For the text-containing cell, return its midpoint in (x, y) coordinate format. 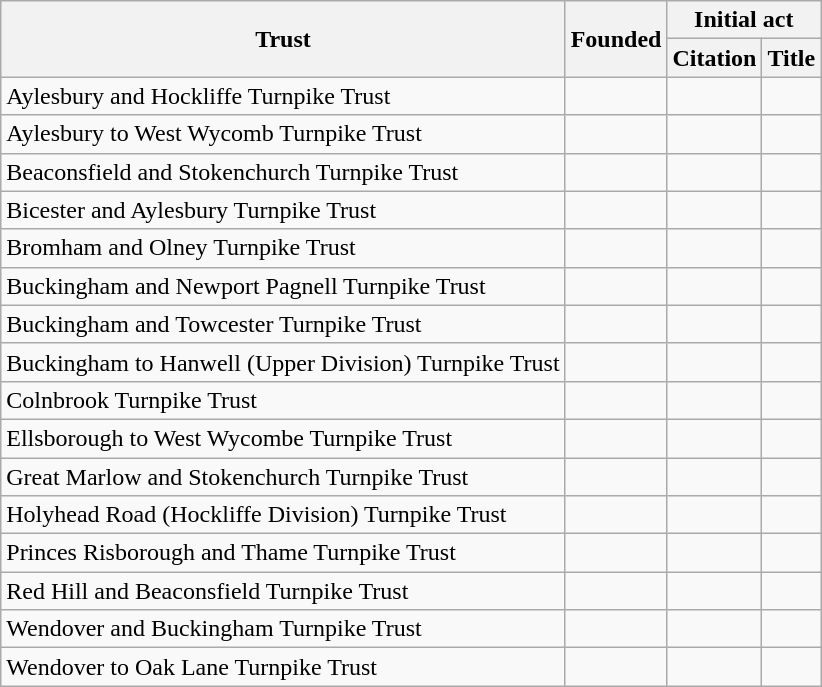
Princes Risborough and Thame Turnpike Trust (283, 553)
Beaconsfield and Stokenchurch Turnpike Trust (283, 172)
Wendover and Buckingham Turnpike Trust (283, 629)
Aylesbury and Hockliffe Turnpike Trust (283, 96)
Aylesbury to West Wycomb Turnpike Trust (283, 134)
Initial act (744, 20)
Red Hill and Beaconsfield Turnpike Trust (283, 591)
Bicester and Aylesbury Turnpike Trust (283, 210)
Wendover to Oak Lane Turnpike Trust (283, 667)
Citation (714, 58)
Ellsborough to West Wycombe Turnpike Trust (283, 438)
Buckingham to Hanwell (Upper Division) Turnpike Trust (283, 362)
Buckingham and Towcester Turnpike Trust (283, 324)
Great Marlow and Stokenchurch Turnpike Trust (283, 477)
Holyhead Road (Hockliffe Division) Turnpike Trust (283, 515)
Trust (283, 39)
Title (792, 58)
Buckingham and Newport Pagnell Turnpike Trust (283, 286)
Colnbrook Turnpike Trust (283, 400)
Founded (616, 39)
Bromham and Olney Turnpike Trust (283, 248)
